Return (x, y) of the center of cell containing provided text 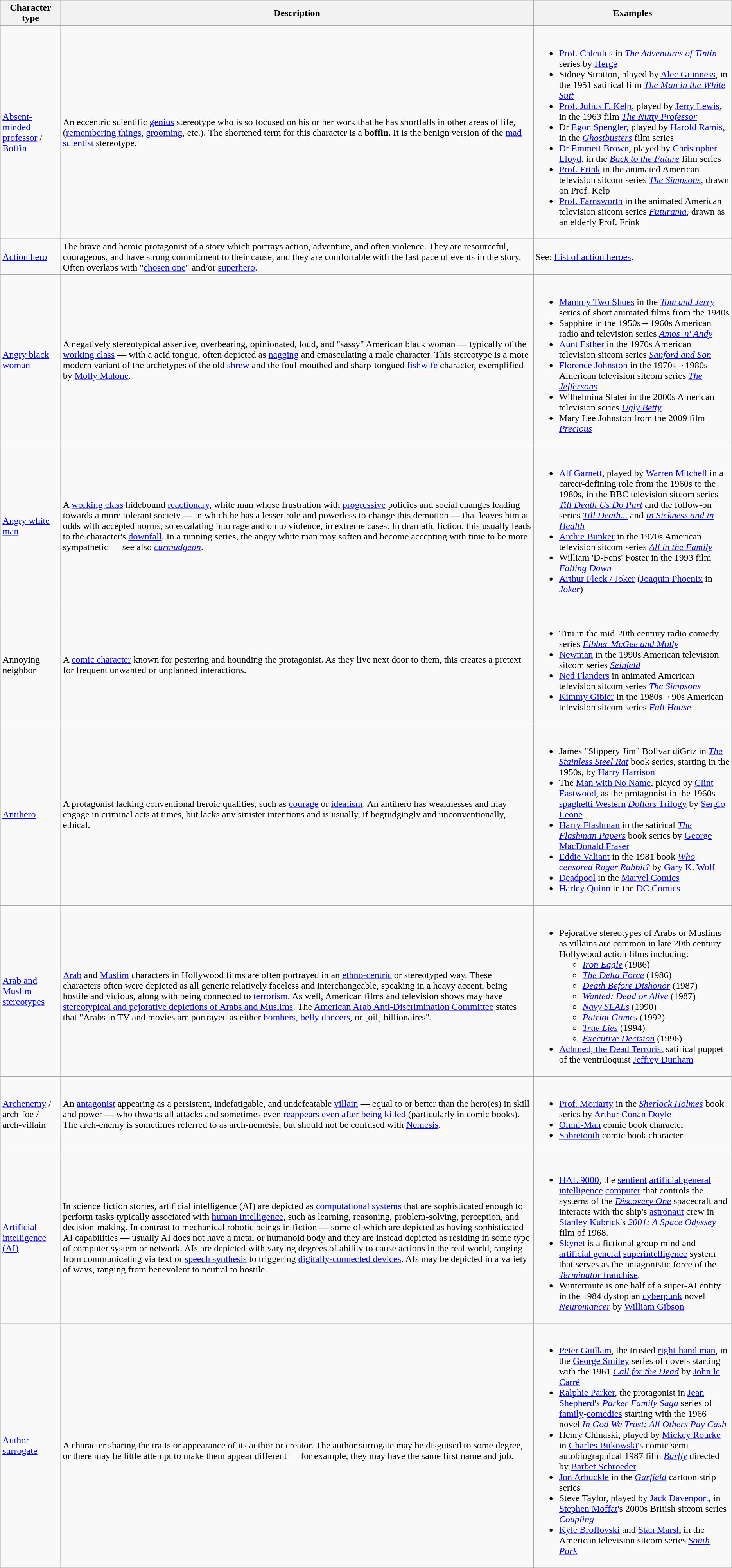
Description (297, 13)
Author surrogate (30, 1445)
Prof. Moriarty in the Sherlock Holmes book series by Arthur Conan DoyleOmni-Man comic book characterSabretooth comic book character (633, 1114)
Angry white man (30, 526)
Archenemy / arch-foe / arch-villain (30, 1114)
Annoying neighbor (30, 665)
Character type (30, 13)
Absent-minded professor / Boffin (30, 132)
Antihero (30, 815)
Arab and Muslim stereotypes (30, 991)
Action hero (30, 257)
Artificial intelligence (AI) (30, 1238)
Examples (633, 13)
Angry black woman (30, 360)
See: List of action heroes. (633, 257)
